Find where the given text appears and provide that cell's center as [x, y] coordinate. 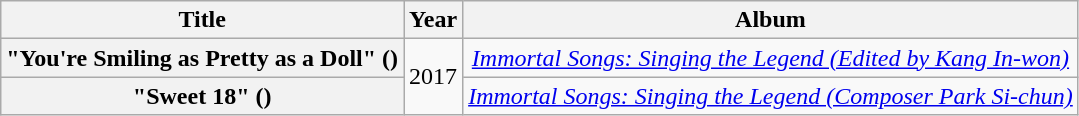
"You're Smiling as Pretty as a Doll" () [202, 58]
Immortal Songs: Singing the Legend (Composer Park Si-chun) [771, 96]
Year [434, 20]
2017 [434, 77]
Title [202, 20]
Immortal Songs: Singing the Legend (Edited by Kang In-won) [771, 58]
Album [771, 20]
"Sweet 18" () [202, 96]
